For the text-containing cell, return its midpoint in (x, y) coordinate format. 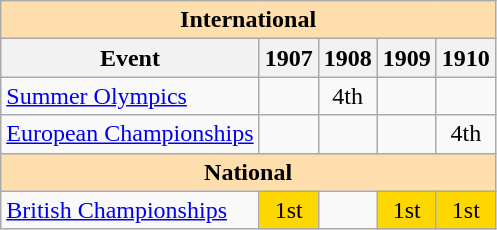
1908 (348, 58)
Summer Olympics (130, 96)
1909 (406, 58)
Event (130, 58)
British Championships (130, 210)
International (248, 20)
National (248, 172)
1907 (288, 58)
1910 (466, 58)
European Championships (130, 134)
